Pinpoint the cell where the given text exists, returning its [X, Y] midpoint coordinate. 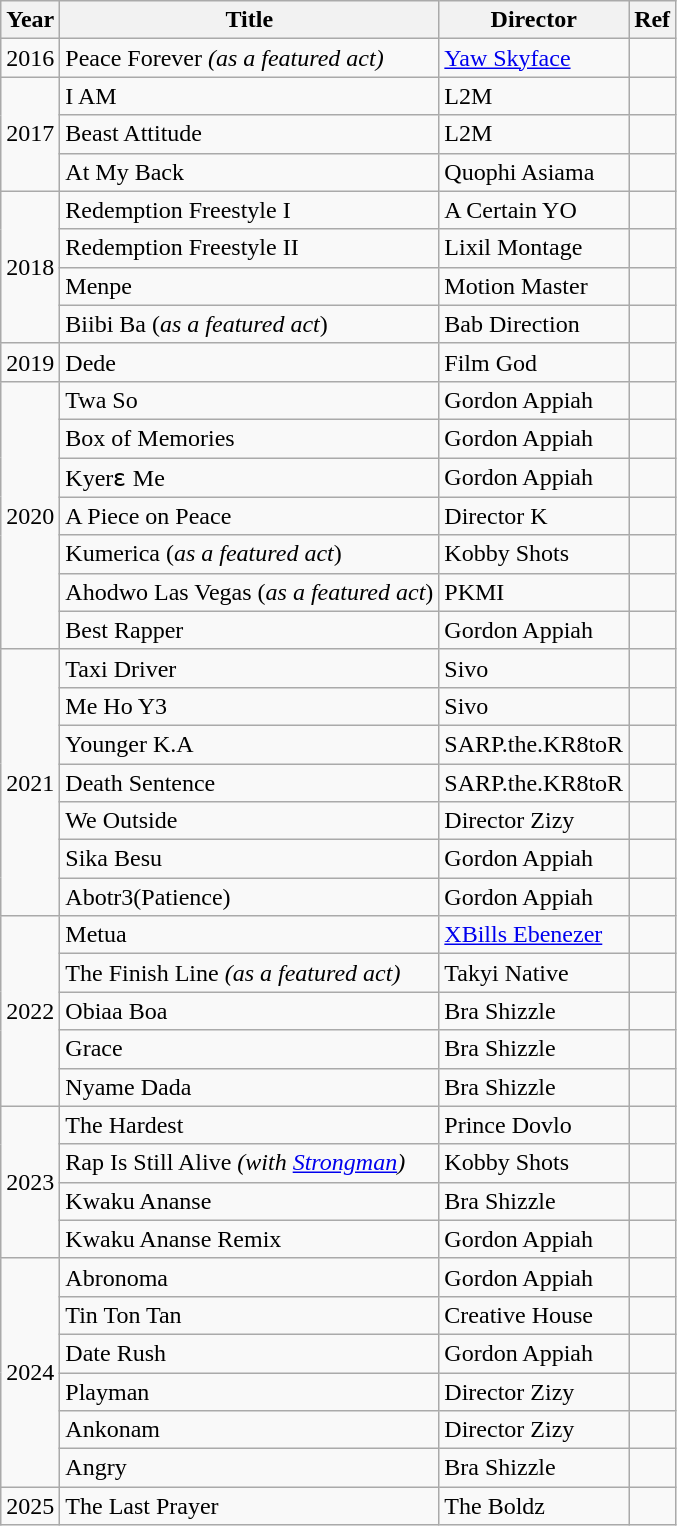
2016 [30, 58]
2019 [30, 362]
We Outside [250, 821]
Metua [250, 935]
Nyame Dada [250, 1087]
The Last Prayer [250, 1506]
Twa So [250, 400]
Year [30, 20]
Sika Besu [250, 859]
Ref [652, 20]
Rap Is Still Alive (with Strongman) [250, 1163]
2018 [30, 267]
Title [250, 20]
Ankonam [250, 1430]
Beast Attitude [250, 134]
Kyerɛ Me [250, 478]
Director K [534, 516]
Grace [250, 1049]
Me Ho Y3 [250, 706]
I AM [250, 96]
Death Sentence [250, 783]
Tin Ton Tan [250, 1315]
Biibi Ba (as a featured act) [250, 324]
2017 [30, 134]
Bab Direction [534, 324]
A Certain YO [534, 210]
The Finish Line (as a featured act) [250, 973]
Motion Master [534, 286]
Abotr3(Patience) [250, 897]
Box of Memories [250, 438]
Abronoma [250, 1277]
2020 [30, 515]
Best Rapper [250, 630]
Peace Forever (as a featured act) [250, 58]
2021 [30, 782]
Director [534, 20]
Playman [250, 1391]
Kwaku Ananse Remix [250, 1239]
Lixil Montage [534, 248]
Film God [534, 362]
Ahodwo Las Vegas (as a featured act) [250, 592]
Dede [250, 362]
Angry [250, 1468]
2022 [30, 1011]
Date Rush [250, 1353]
PKMI [534, 592]
2023 [30, 1182]
Redemption Freestyle II [250, 248]
Prince Dovlo [534, 1125]
Creative House [534, 1315]
Kwaku Ananse [250, 1201]
Takyi Native [534, 973]
2025 [30, 1506]
Menpe [250, 286]
Kumerica (as a featured act) [250, 554]
Quophi Asiama [534, 172]
Younger K.A [250, 744]
XBills Ebenezer [534, 935]
Yaw Skyface [534, 58]
The Hardest [250, 1125]
Redemption Freestyle I [250, 210]
At My Back [250, 172]
Obiaa Boa [250, 1011]
Taxi Driver [250, 668]
A Piece on Peace [250, 516]
2024 [30, 1372]
The Boldz [534, 1506]
